Capture the cell that displays the provided text and extract its (x, y) central coordinate. 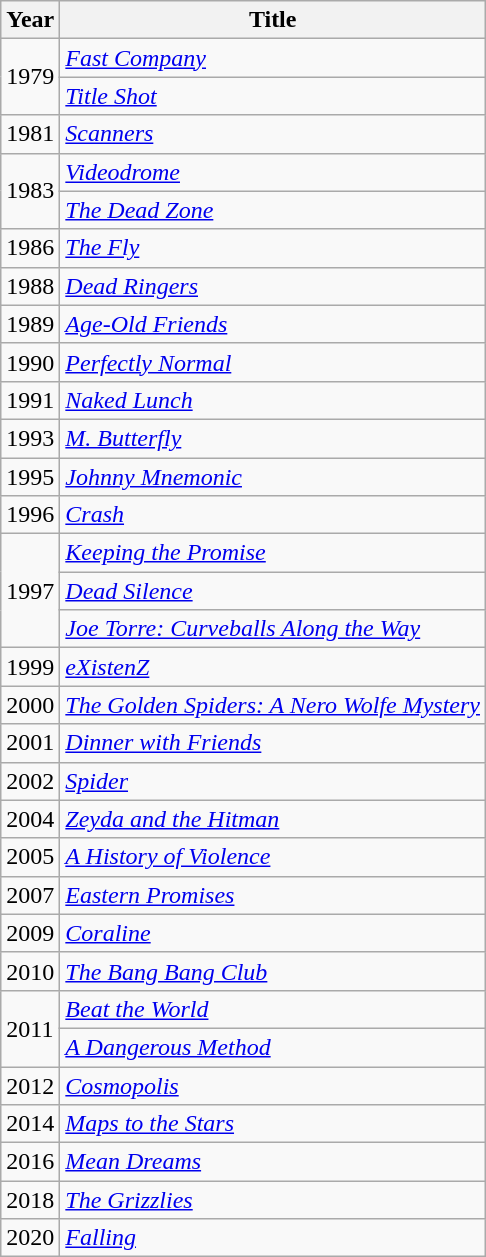
2010 (30, 971)
2014 (30, 1124)
Scanners (273, 134)
Naked Lunch (273, 400)
A Dangerous Method (273, 1047)
2011 (30, 1028)
1983 (30, 191)
2000 (30, 705)
Title Shot (273, 96)
Beat the World (273, 1009)
Dinner with Friends (273, 743)
1988 (30, 286)
Joe Torre: Curveballs Along the Way (273, 629)
1979 (30, 77)
M. Butterfly (273, 438)
The Golden Spiders: A Nero Wolfe Mystery (273, 705)
The Fly (273, 248)
2001 (30, 743)
Johnny Mnemonic (273, 477)
1981 (30, 134)
Dead Ringers (273, 286)
2007 (30, 895)
2016 (30, 1162)
2005 (30, 857)
Cosmopolis (273, 1085)
Spider (273, 781)
1999 (30, 667)
Dead Silence (273, 591)
Eastern Promises (273, 895)
1996 (30, 515)
1986 (30, 248)
Mean Dreams (273, 1162)
1991 (30, 400)
The Grizzlies (273, 1200)
Title (273, 20)
2018 (30, 1200)
2002 (30, 781)
Year (30, 20)
Crash (273, 515)
A History of Violence (273, 857)
2004 (30, 819)
Fast Company (273, 58)
2012 (30, 1085)
Keeping the Promise (273, 553)
1995 (30, 477)
1993 (30, 438)
Perfectly Normal (273, 362)
The Bang Bang Club (273, 971)
2009 (30, 933)
Maps to the Stars (273, 1124)
Falling (273, 1238)
Videodrome (273, 172)
The Dead Zone (273, 210)
1997 (30, 591)
eXistenZ (273, 667)
1989 (30, 324)
1990 (30, 362)
Coraline (273, 933)
Zeyda and the Hitman (273, 819)
2020 (30, 1238)
Age-Old Friends (273, 324)
